For the text-containing cell, return its midpoint in (x, y) coordinate format. 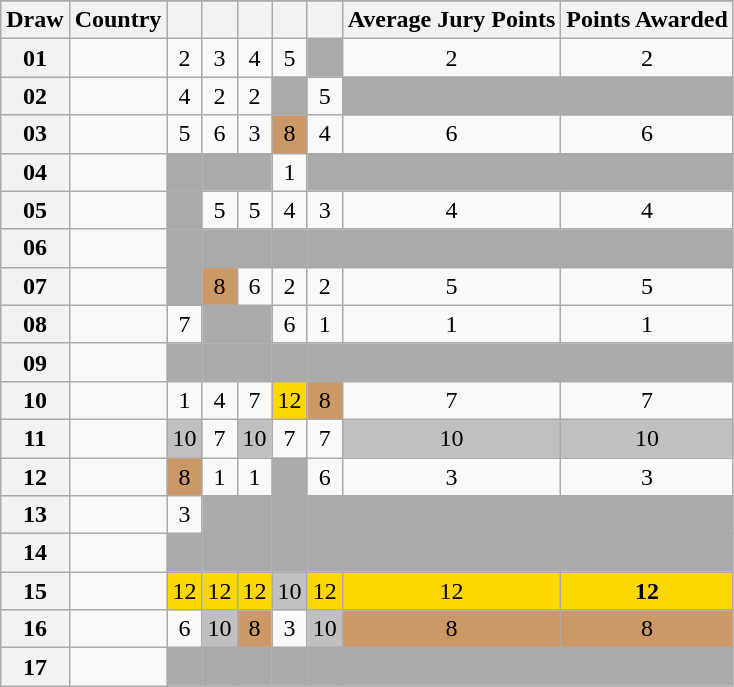
06 (35, 248)
11 (35, 438)
17 (35, 667)
05 (35, 210)
Average Jury Points (452, 20)
Draw (35, 20)
Country (118, 20)
08 (35, 324)
Points Awarded (648, 20)
15 (35, 591)
09 (35, 362)
03 (35, 134)
01 (35, 58)
16 (35, 629)
02 (35, 96)
07 (35, 286)
14 (35, 553)
13 (35, 515)
04 (35, 172)
